Provide the [x, y] coordinate of the cell's center where the given text is located.  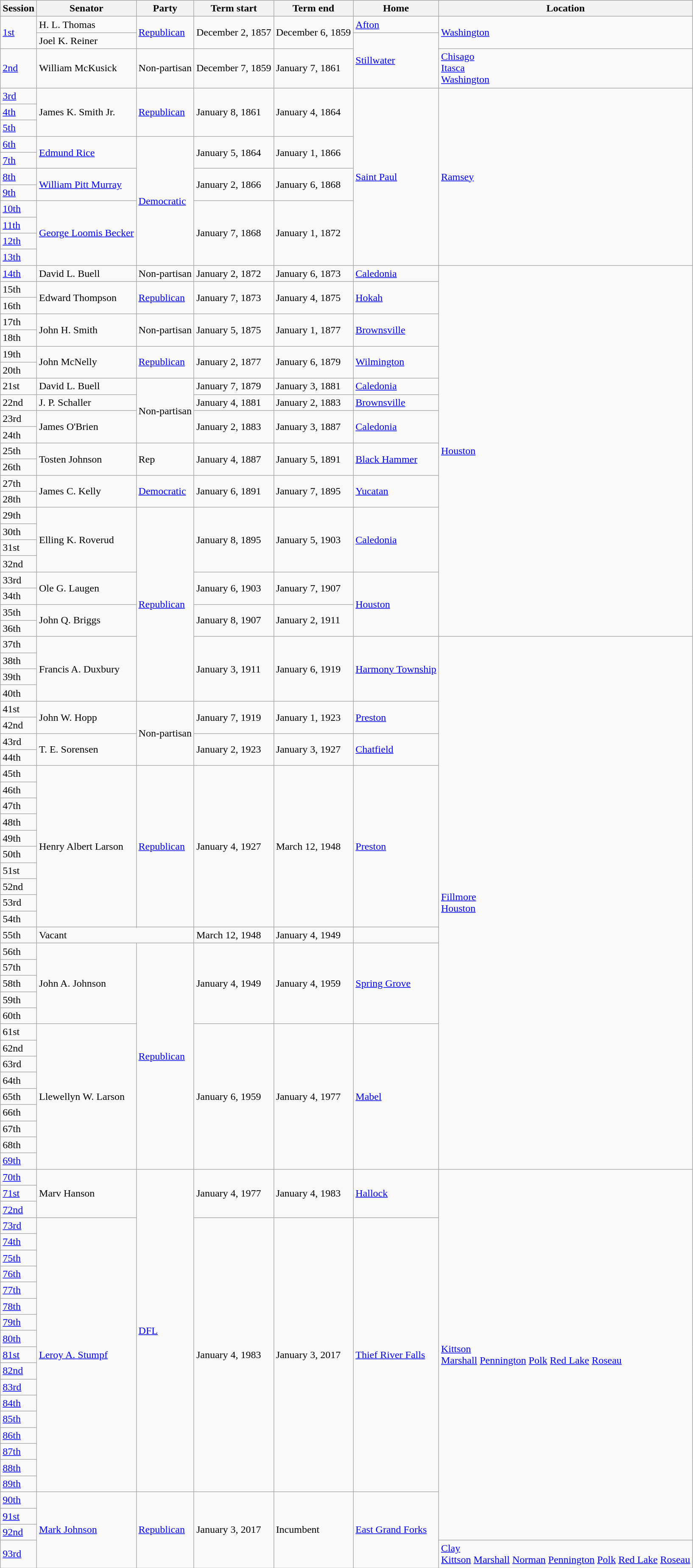
January 2, 1866 [234, 184]
76th [19, 1274]
72nd [19, 1209]
51st [19, 870]
31st [19, 548]
John W. Hopp [87, 717]
9th [19, 193]
January 3, 1911 [234, 669]
85th [19, 1419]
23rd [19, 419]
January 7, 1895 [313, 491]
January 6, 1919 [313, 669]
January 5, 1864 [234, 152]
1st [19, 33]
January 8, 1861 [234, 112]
56th [19, 951]
5th [19, 128]
Edmund Rice [87, 152]
19th [19, 354]
60th [19, 1016]
January 1, 1923 [313, 717]
57th [19, 967]
ChisagoItascaWashington [565, 68]
39th [19, 677]
24th [19, 435]
78th [19, 1306]
22nd [19, 402]
Marv Hanson [87, 1193]
January 6, 1879 [313, 362]
35th [19, 612]
Mabel [396, 1096]
16th [19, 306]
January 6, 1868 [313, 184]
10th [19, 209]
John Q. Briggs [87, 620]
28th [19, 499]
67th [19, 1129]
Ramsey [565, 176]
January 5, 1903 [313, 540]
4th [19, 112]
45th [19, 774]
Term start [234, 8]
Incumbent [313, 1530]
January 1, 1872 [313, 233]
January 2, 1872 [234, 273]
Leroy A. Stumpf [87, 1354]
50th [19, 854]
44th [19, 758]
January 4, 1881 [234, 402]
Washington [565, 33]
65th [19, 1096]
January 3, 1887 [313, 427]
41st [19, 709]
93rd [19, 1554]
68th [19, 1145]
92nd [19, 1532]
January 4, 1887 [234, 459]
58th [19, 983]
91st [19, 1516]
88th [19, 1468]
73rd [19, 1225]
Afton [396, 25]
29th [19, 516]
December 2, 1857 [234, 33]
Edward Thompson [87, 298]
83rd [19, 1387]
William McKusick [87, 68]
James K. Smith Jr. [87, 112]
T. E. Sorensen [87, 750]
Hokah [396, 298]
January 1, 1877 [313, 330]
January 7, 1879 [234, 386]
FillmoreHouston [565, 903]
80th [19, 1339]
90th [19, 1500]
Joel K. Reiner [87, 41]
December 7, 1859 [234, 68]
17th [19, 322]
82nd [19, 1371]
KittsonMarshall Pennington Polk Red Lake Roseau [565, 1354]
Session [19, 8]
Llewellyn W. Larson [87, 1096]
January 3, 1927 [313, 750]
6th [19, 144]
Home [396, 8]
48th [19, 822]
49th [19, 838]
63rd [19, 1064]
2nd [19, 68]
84th [19, 1403]
Ole G. Laugen [87, 588]
3rd [19, 96]
66th [19, 1113]
Mark Johnson [87, 1530]
75th [19, 1258]
January 6, 1891 [234, 491]
89th [19, 1484]
38th [19, 661]
January 4, 1927 [234, 846]
86th [19, 1435]
69th [19, 1161]
DFL [165, 1331]
January 2, 1911 [313, 620]
Spring Grove [396, 983]
14th [19, 273]
34th [19, 596]
January 4, 1864 [313, 112]
81st [19, 1355]
January 2, 1877 [234, 362]
Francis A. Duxbury [87, 669]
53rd [19, 903]
January 8, 1907 [234, 620]
27th [19, 483]
John H. Smith [87, 330]
January 7, 1861 [313, 68]
15th [19, 290]
74th [19, 1242]
30th [19, 532]
32nd [19, 564]
January 5, 1875 [234, 330]
12th [19, 241]
January 6, 1903 [234, 588]
26th [19, 467]
East Grand Forks [396, 1530]
Black Hammer [396, 459]
January 5, 1891 [313, 459]
71st [19, 1193]
7th [19, 160]
William Pitt Murray [87, 184]
36th [19, 628]
January 7, 1868 [234, 233]
11th [19, 225]
January 6, 1873 [313, 273]
70th [19, 1177]
December 6, 1859 [313, 33]
January 7, 1907 [313, 588]
Senator [87, 8]
Location [565, 8]
37th [19, 644]
J. P. Schaller [87, 402]
87th [19, 1451]
Tosten Johnson [87, 459]
8th [19, 176]
77th [19, 1290]
42nd [19, 725]
John McNelly [87, 362]
James C. Kelly [87, 491]
January 7, 1873 [234, 298]
January 4, 1959 [313, 983]
Thief River Falls [396, 1354]
61st [19, 1032]
Rep [165, 459]
Vacant [115, 935]
21st [19, 386]
ClayKittson Marshall Norman Pennington Polk Red Lake Roseau [565, 1554]
Elling K. Roverud [87, 540]
47th [19, 806]
January 2, 1923 [234, 750]
Henry Albert Larson [87, 846]
Party [165, 8]
Wilmington [396, 362]
59th [19, 999]
43rd [19, 742]
54th [19, 919]
Chatfield [396, 750]
January 1, 1866 [313, 152]
Saint Paul [396, 176]
January 8, 1895 [234, 540]
January 4, 1875 [313, 298]
62nd [19, 1048]
James O'Brien [87, 427]
January 3, 1881 [313, 386]
Harmony Township [396, 669]
January 7, 1919 [234, 717]
H. L. Thomas [87, 25]
George Loomis Becker [87, 233]
Stillwater [396, 60]
Yucatan [396, 491]
64th [19, 1080]
20th [19, 370]
John A. Johnson [87, 983]
55th [19, 935]
13th [19, 257]
79th [19, 1322]
52nd [19, 887]
Hallock [396, 1193]
40th [19, 693]
25th [19, 451]
January 6, 1959 [234, 1096]
46th [19, 790]
18th [19, 338]
33rd [19, 580]
Term end [313, 8]
